Find where the given text appears and provide that cell's center as [x, y] coordinate. 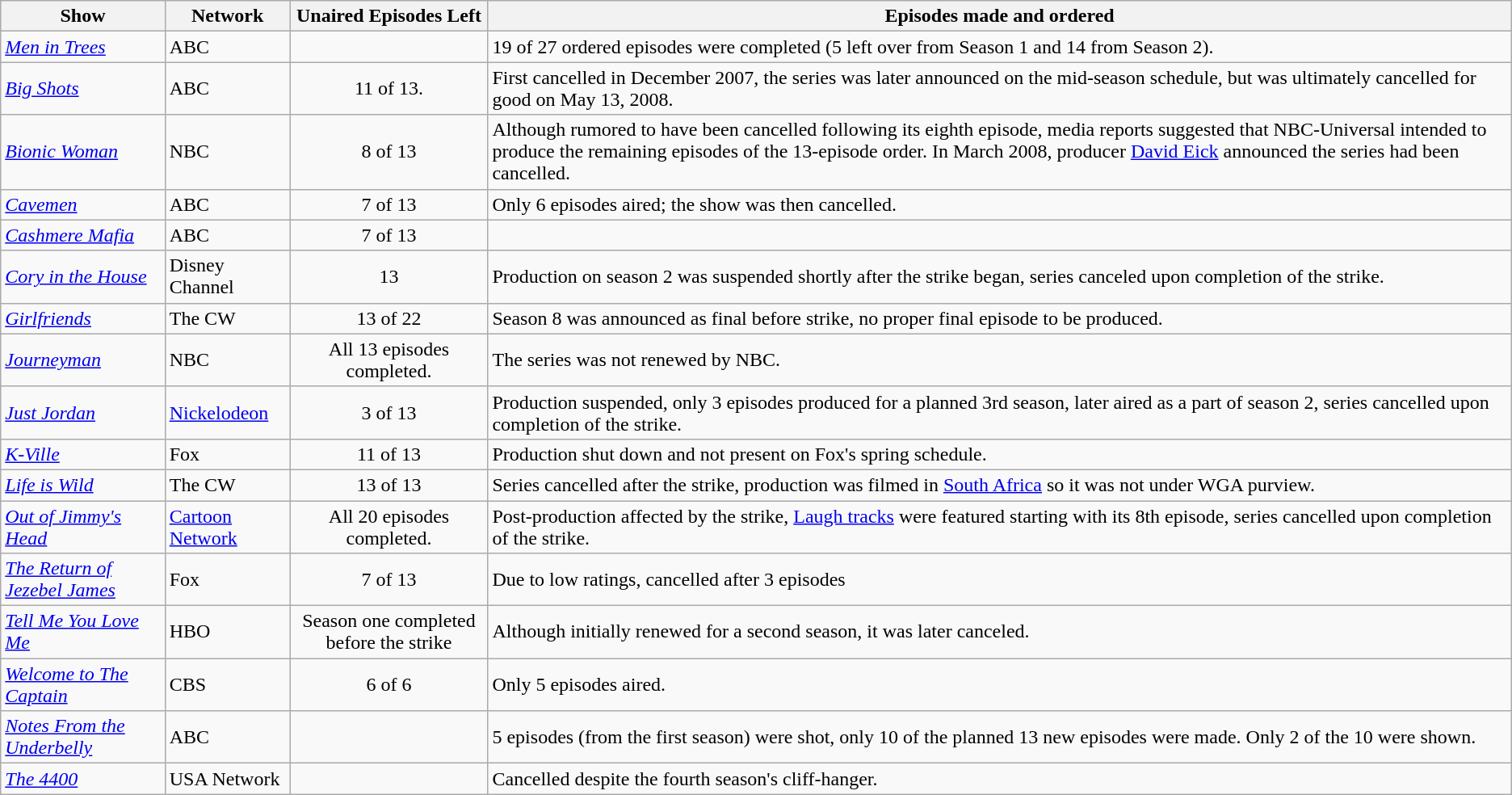
13 of 22 [389, 318]
13 of 13 [389, 485]
Series cancelled after the strike, production was filmed in South Africa so it was not under WGA purview. [1000, 485]
Life is Wild [82, 485]
Episodes made and ordered [1000, 16]
USA Network [228, 779]
Production on season 2 was suspended shortly after the strike began, series canceled upon completion of the strike. [1000, 276]
Nickelodeon [228, 412]
Cory in the House [82, 276]
Big Shots [82, 89]
Cancelled despite the fourth season's cliff-hanger. [1000, 779]
Cartoon Network [228, 527]
First cancelled in December 2007, the series was later announced on the mid-season schedule, but was ultimately cancelled for good on May 13, 2008. [1000, 89]
Show [82, 16]
Disney Channel [228, 276]
The series was not renewed by NBC. [1000, 360]
8 of 13 [389, 152]
Network [228, 16]
HBO [228, 632]
Girlfriends [82, 318]
Cashmere Mafia [82, 235]
Men in Trees [82, 47]
Welcome to The Captain [82, 685]
The Return of Jezebel James [82, 580]
Just Jordan [82, 412]
Season one completed before the strike [389, 632]
19 of 27 ordered episodes were completed (5 left over from Season 1 and 14 from Season 2). [1000, 47]
Although initially renewed for a second season, it was later canceled. [1000, 632]
Season 8 was announced as final before strike, no proper final episode to be produced. [1000, 318]
Only 6 episodes aired; the show was then cancelled. [1000, 204]
Tell Me You Love Me [82, 632]
5 episodes (from the first season) were shot, only 10 of the planned 13 new episodes were made. Only 2 of the 10 were shown. [1000, 737]
Production shut down and not present on Fox's spring schedule. [1000, 454]
The 4400 [82, 779]
Only 5 episodes aired. [1000, 685]
Out of Jimmy's Head [82, 527]
Cavemen [82, 204]
CBS [228, 685]
Unaired Episodes Left [389, 16]
All 13 episodes completed. [389, 360]
6 of 6 [389, 685]
K-Ville [82, 454]
Post-production affected by the strike, Laugh tracks were featured starting with its 8th episode, series cancelled upon completion of the strike. [1000, 527]
Bionic Woman [82, 152]
Due to low ratings, cancelled after 3 episodes [1000, 580]
Journeyman [82, 360]
11 of 13. [389, 89]
3 of 13 [389, 412]
13 [389, 276]
Notes From the Underbelly [82, 737]
11 of 13 [389, 454]
All 20 episodes completed. [389, 527]
